Extract the (x, y) coordinate from the center of the cell holding the provided text.  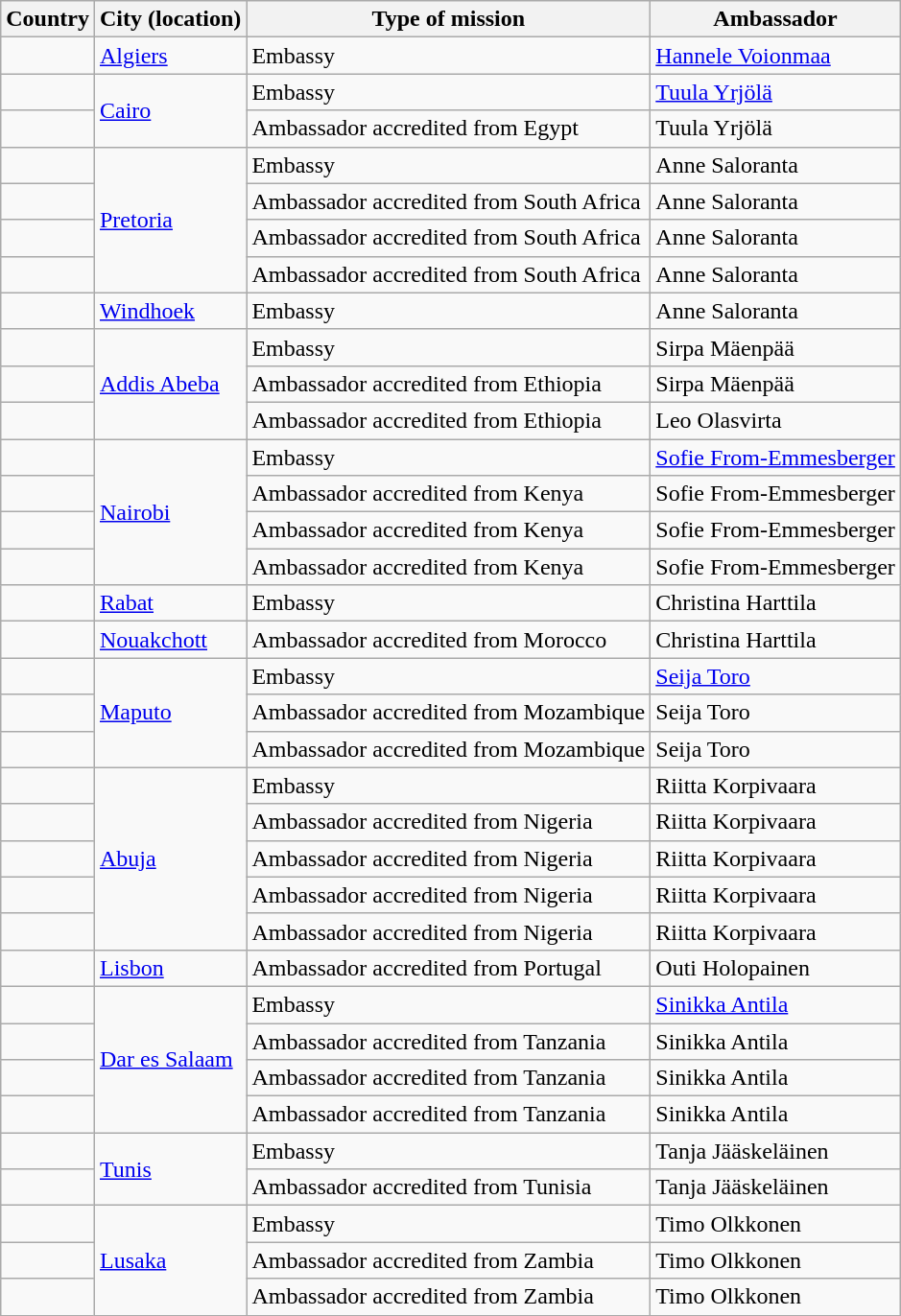
Country (48, 19)
Ambassador (775, 19)
Leo Olasvirta (775, 420)
Abuja (170, 858)
Lisbon (170, 968)
Windhoek (170, 311)
Outi Holopainen (775, 968)
City (location) (170, 19)
Hannele Voionmaa (775, 56)
Ambassador accredited from Egypt (449, 129)
Nouakchott (170, 640)
Ambassador accredited from Portugal (449, 968)
Ambassador accredited from Morocco (449, 640)
Lusaka (170, 1260)
Ambassador accredited from Tunisia (449, 1187)
Maputo (170, 713)
Cairo (170, 110)
Pretoria (170, 220)
Tunis (170, 1169)
Rabat (170, 603)
Addis Abeba (170, 384)
Type of mission (449, 19)
Algiers (170, 56)
Nairobi (170, 512)
Dar es Salaam (170, 1059)
